Locate the cell with the specified text and output its [X, Y] center coordinate. 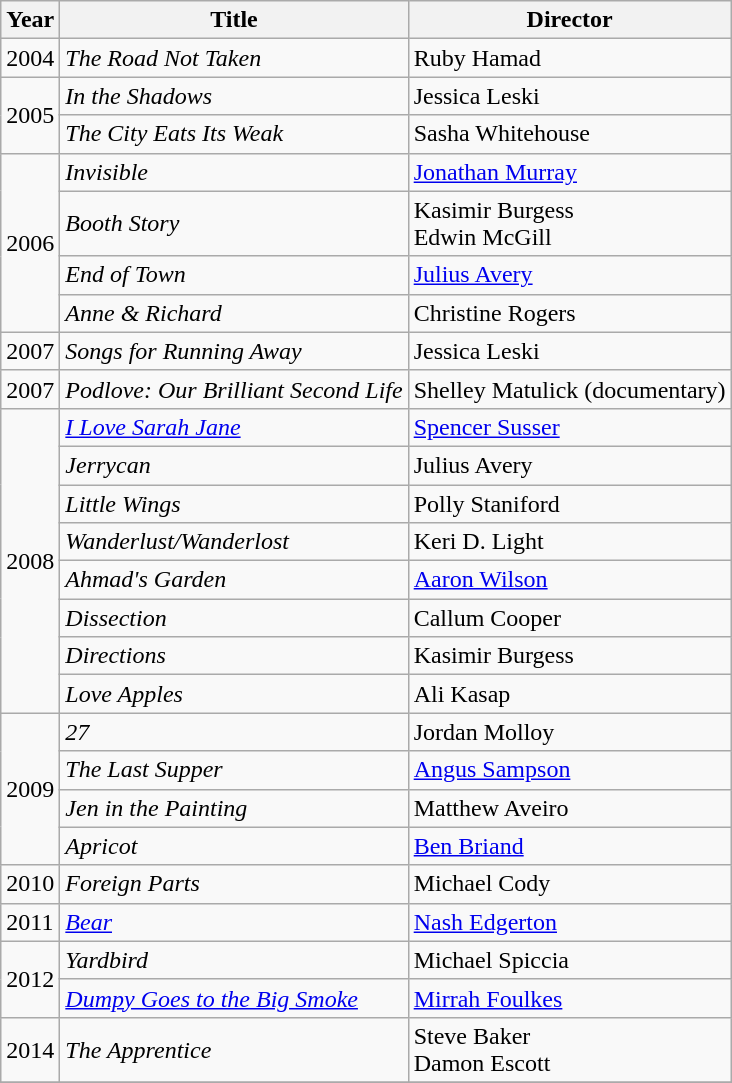
I Love Sarah Jane [234, 427]
Little Wings [234, 503]
Director [570, 20]
Songs for Running Away [234, 351]
Jerrycan [234, 465]
Angus Sampson [570, 770]
Foreign Parts [234, 884]
2014 [30, 1050]
2010 [30, 884]
2004 [30, 58]
Christine Rogers [570, 313]
27 [234, 732]
Steve BakerDamon Escott [570, 1050]
Aaron Wilson [570, 580]
2011 [30, 922]
Podlove: Our Brilliant Second Life [234, 389]
Matthew Aveiro [570, 808]
Ali Kasap [570, 694]
Michael Cody [570, 884]
Mirrah Foulkes [570, 998]
Callum Cooper [570, 618]
The Road Not Taken [234, 58]
Booth Story [234, 224]
Ruby Hamad [570, 58]
Polly Staniford [570, 503]
Dumpy Goes to the Big Smoke [234, 998]
End of Town [234, 275]
Ben Briand [570, 846]
Invisible [234, 172]
2006 [30, 242]
Yardbird [234, 960]
Dissection [234, 618]
In the Shadows [234, 96]
Sasha Whitehouse [570, 134]
Title [234, 20]
Nash Edgerton [570, 922]
Jordan Molloy [570, 732]
Year [30, 20]
2008 [30, 560]
The Last Supper [234, 770]
Anne & Richard [234, 313]
Kasimir Burgess [570, 656]
2009 [30, 789]
Bear [234, 922]
Keri D. Light [570, 542]
2005 [30, 115]
Michael Spiccia [570, 960]
Shelley Matulick (documentary) [570, 389]
Apricot [234, 846]
Love Apples [234, 694]
Ahmad's Garden [234, 580]
The Apprentice [234, 1050]
Spencer Susser [570, 427]
Jonathan Murray [570, 172]
Jen in the Painting [234, 808]
Kasimir BurgessEdwin McGill [570, 224]
Wanderlust/Wanderlost [234, 542]
2012 [30, 979]
The City Eats Its Weak [234, 134]
Directions [234, 656]
